Scan for the cell matching the given text and deliver its (X, Y) coordinate at center. 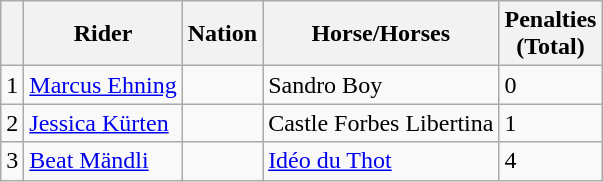
Penalties(Total) (550, 34)
3 (12, 161)
Castle Forbes Libertina (381, 123)
Rider (103, 34)
2 (12, 123)
Nation (222, 34)
Sandro Boy (381, 85)
0 (550, 85)
Beat Mändli (103, 161)
4 (550, 161)
Jessica Kürten (103, 123)
Horse/Horses (381, 34)
Marcus Ehning (103, 85)
Idéo du Thot (381, 161)
